Detect which cell encompasses the target text, then output its [x, y] center coordinate. 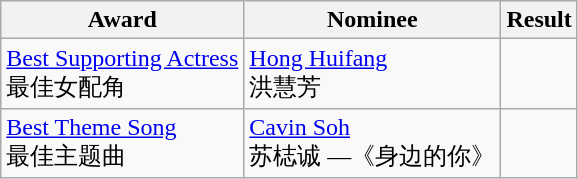
Nominee [372, 20]
Best Theme Song 最佳主题曲 [122, 143]
Hong Huifang 洪慧芳 [372, 74]
Award [122, 20]
Result [539, 20]
Cavin Soh 苏梽诚 —《身边的你》 [372, 143]
Best Supporting Actress 最佳女配角 [122, 74]
